Extract the (x, y) coordinate from the center of the cell holding the provided text.  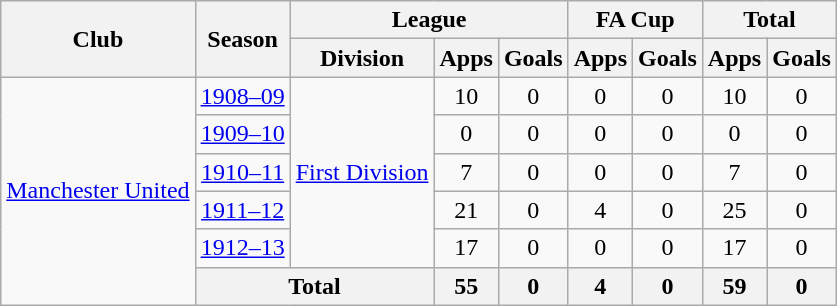
FA Cup (635, 20)
First Division (362, 172)
25 (734, 210)
Division (362, 58)
Club (98, 39)
59 (734, 286)
1909–10 (242, 134)
1911–12 (242, 210)
1908–09 (242, 96)
League (429, 20)
55 (466, 286)
1910–11 (242, 172)
Manchester United (98, 191)
Season (242, 39)
21 (466, 210)
1912–13 (242, 248)
